Extract the (x, y) coordinate from the center of the cell holding the provided text.  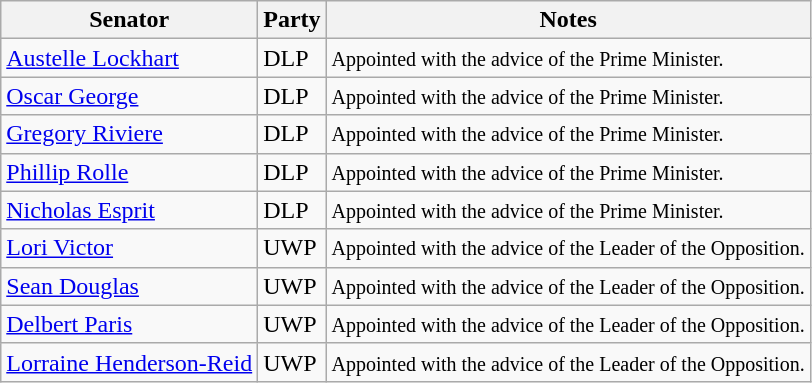
Austelle Lockhart (130, 58)
Lori Victor (130, 248)
Lorraine Henderson-Reid (130, 362)
Party (292, 20)
Nicholas Esprit (130, 210)
Sean Douglas (130, 286)
Oscar George (130, 96)
Senator (130, 20)
Gregory Riviere (130, 134)
Delbert Paris (130, 324)
Notes (568, 20)
Phillip Rolle (130, 172)
